For the text-containing cell, return its midpoint in [x, y] coordinate format. 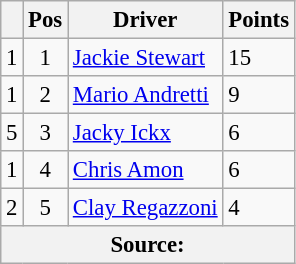
3 [46, 133]
Jackie Stewart [146, 58]
Chris Amon [146, 170]
Source: [148, 245]
15 [258, 58]
Pos [46, 20]
Clay Regazzoni [146, 208]
9 [258, 95]
Driver [146, 20]
Jacky Ickx [146, 133]
Mario Andretti [146, 95]
Points [258, 20]
